For the text-containing cell, return its midpoint in [x, y] coordinate format. 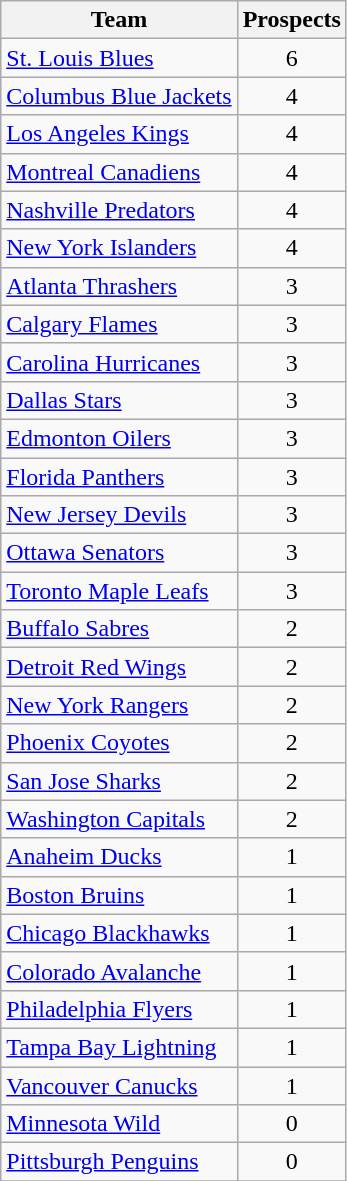
Anaheim Ducks [119, 857]
Minnesota Wild [119, 1124]
Phoenix Coyotes [119, 743]
Vancouver Canucks [119, 1085]
Chicago Blackhawks [119, 933]
Atlanta Thrashers [119, 286]
Philadelphia Flyers [119, 1009]
Washington Capitals [119, 819]
Ottawa Senators [119, 553]
Columbus Blue Jackets [119, 96]
Edmonton Oilers [119, 438]
Boston Bruins [119, 895]
Team [119, 20]
New York Rangers [119, 705]
San Jose Sharks [119, 781]
Buffalo Sabres [119, 629]
New Jersey Devils [119, 515]
Calgary Flames [119, 324]
Montreal Canadiens [119, 172]
Dallas Stars [119, 400]
Detroit Red Wings [119, 667]
St. Louis Blues [119, 58]
Prospects [292, 20]
6 [292, 58]
Pittsburgh Penguins [119, 1162]
Toronto Maple Leafs [119, 591]
Colorado Avalanche [119, 971]
Nashville Predators [119, 210]
New York Islanders [119, 248]
Florida Panthers [119, 477]
Carolina Hurricanes [119, 362]
Los Angeles Kings [119, 134]
Tampa Bay Lightning [119, 1047]
